Capture the cell that displays the provided text and extract its (X, Y) central coordinate. 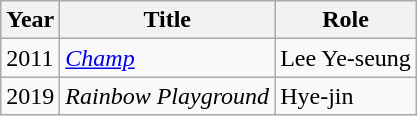
Title (168, 20)
Role (346, 20)
Hye-jin (346, 96)
2011 (30, 58)
Rainbow Playground (168, 96)
Lee Ye-seung (346, 58)
2019 (30, 96)
Champ (168, 58)
Year (30, 20)
